Return [x, y] of the center of cell containing provided text 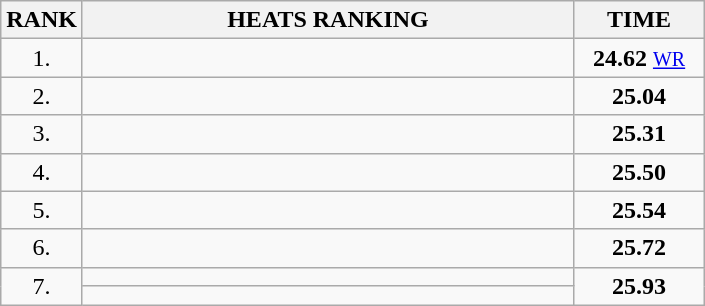
25.50 [640, 172]
7. [42, 286]
3. [42, 134]
TIME [640, 20]
24.62 WR [640, 58]
2. [42, 96]
1. [42, 58]
25.93 [640, 286]
4. [42, 172]
HEATS RANKING [328, 20]
25.31 [640, 134]
5. [42, 210]
25.72 [640, 248]
RANK [42, 20]
25.04 [640, 96]
6. [42, 248]
25.54 [640, 210]
